Search for the cell housing the specified text and yield its (X, Y) center coordinate. 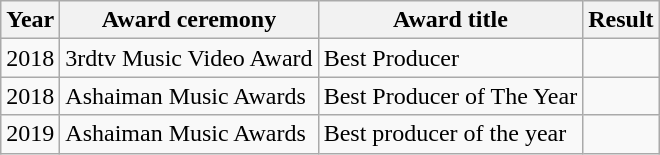
Best producer of the year (450, 134)
Best Producer (450, 58)
Result (621, 20)
Year (30, 20)
Award ceremony (189, 20)
Award title (450, 20)
3rdtv Music Video Award (189, 58)
2019 (30, 134)
Best Producer of The Year (450, 96)
